Identify which cell holds the provided text, then report its [x, y] central coordinate. 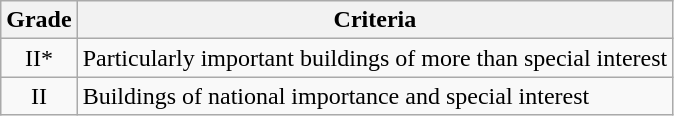
Grade [39, 20]
Criteria [375, 20]
II* [39, 58]
Particularly important buildings of more than special interest [375, 58]
Buildings of national importance and special interest [375, 96]
II [39, 96]
